Scan for the cell matching the given text and deliver its (X, Y) coordinate at center. 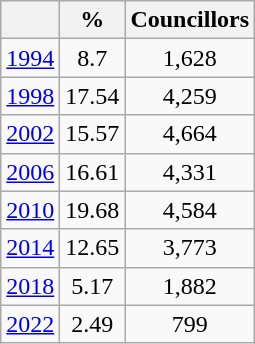
2.49 (92, 324)
2006 (30, 172)
1998 (30, 96)
5.17 (92, 286)
1994 (30, 58)
12.65 (92, 248)
2010 (30, 210)
15.57 (92, 134)
8.7 (92, 58)
1,628 (190, 58)
2022 (30, 324)
17.54 (92, 96)
2018 (30, 286)
4,331 (190, 172)
19.68 (92, 210)
16.61 (92, 172)
1,882 (190, 286)
4,664 (190, 134)
3,773 (190, 248)
% (92, 20)
Councillors (190, 20)
2002 (30, 134)
2014 (30, 248)
4,259 (190, 96)
4,584 (190, 210)
799 (190, 324)
